Determine the [X, Y] coordinate at the center of the cell enclosing the given text.  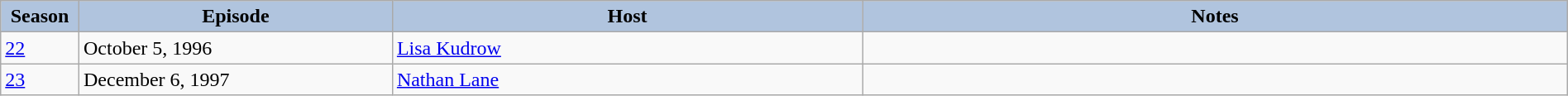
Notes [1216, 17]
October 5, 1996 [235, 48]
Nathan Lane [627, 79]
December 6, 1997 [235, 79]
Lisa Kudrow [627, 48]
Host [627, 17]
22 [40, 48]
Episode [235, 17]
23 [40, 79]
Season [40, 17]
